Return (x, y) of the center of cell containing provided text 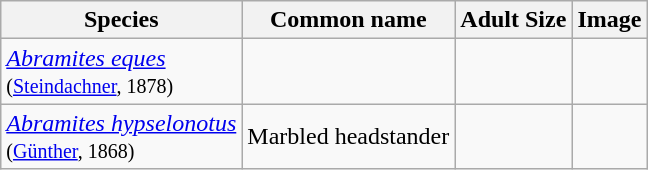
Adult Size (514, 20)
Abramites eques(Steindachner, 1878) (122, 72)
Species (122, 20)
Abramites hypselonotus(Günther, 1868) (122, 136)
Common name (348, 20)
Image (610, 20)
Marbled headstander (348, 136)
